From the cell containing the given text, extract its center point as (x, y) coordinate. 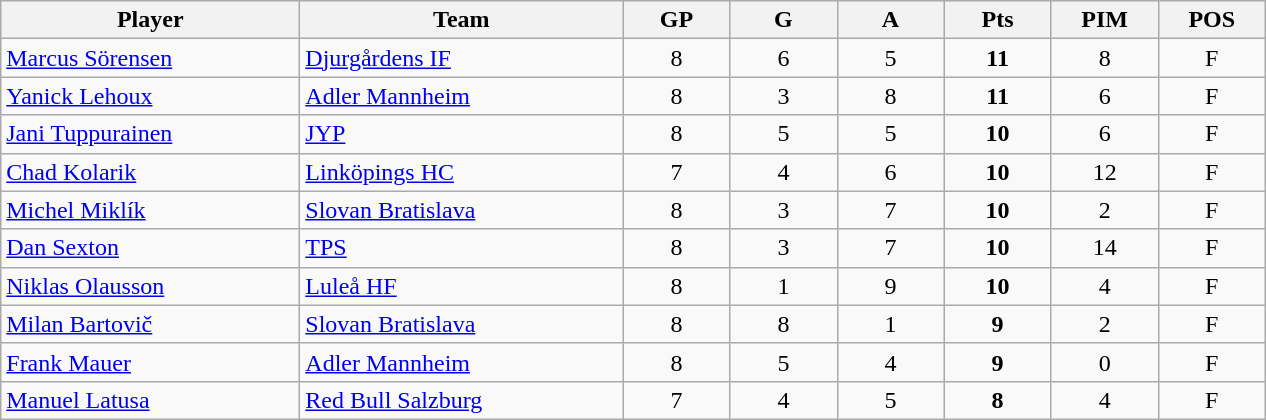
Niklas Olausson (150, 286)
A (890, 20)
Dan Sexton (150, 248)
Chad Kolarik (150, 172)
Jani Tuppurainen (150, 134)
Player (150, 20)
Pts (998, 20)
JYP (462, 134)
POS (1212, 20)
14 (1104, 248)
Red Bull Salzburg (462, 400)
Michel Miklík (150, 210)
Linköpings HC (462, 172)
TPS (462, 248)
Yanick Lehoux (150, 96)
Milan Bartovič (150, 324)
GP (676, 20)
G (784, 20)
Manuel Latusa (150, 400)
Team (462, 20)
0 (1104, 362)
12 (1104, 172)
PIM (1104, 20)
Luleå HF (462, 286)
Frank Mauer (150, 362)
Djurgårdens IF (462, 58)
Marcus Sörensen (150, 58)
